Capture the cell that displays the provided text and extract its [x, y] central coordinate. 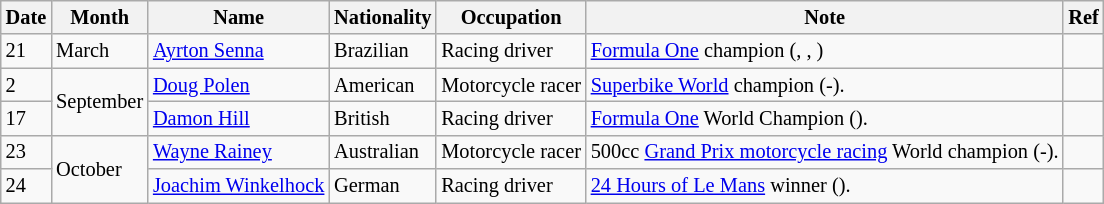
Formula One World Champion (). [825, 118]
March [100, 51]
Ref [1083, 17]
British [382, 118]
Damon Hill [238, 118]
Brazilian [382, 51]
Nationality [382, 17]
October [100, 168]
Name [238, 17]
24 [26, 186]
24 Hours of Le Mans winner (). [825, 186]
September [100, 102]
Occupation [510, 17]
Date [26, 17]
Doug Polen [238, 85]
American [382, 85]
Joachim Winkelhock [238, 186]
Formula One champion (, , ) [825, 51]
Month [100, 17]
Australian [382, 152]
23 [26, 152]
17 [26, 118]
Superbike World champion (-). [825, 85]
Wayne Rainey [238, 152]
500cc Grand Prix motorcycle racing World champion (-). [825, 152]
German [382, 186]
2 [26, 85]
21 [26, 51]
Note [825, 17]
Ayrton Senna [238, 51]
